Identify which cell holds the provided text, then report its (x, y) central coordinate. 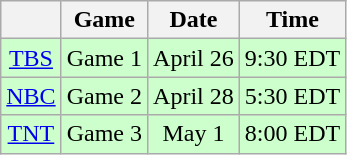
April 28 (194, 96)
Date (194, 20)
Game (104, 20)
May 1 (194, 134)
Time (292, 20)
NBC (31, 96)
Game 1 (104, 58)
TNT (31, 134)
April 26 (194, 58)
8:00 EDT (292, 134)
9:30 EDT (292, 58)
Game 3 (104, 134)
Game 2 (104, 96)
TBS (31, 58)
5:30 EDT (292, 96)
